Return [X, Y] of the center of cell containing provided text 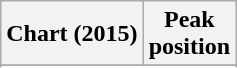
Chart (2015) [72, 34]
Peakposition [189, 34]
